Extract the (X, Y) coordinate from the center of the cell holding the provided text.  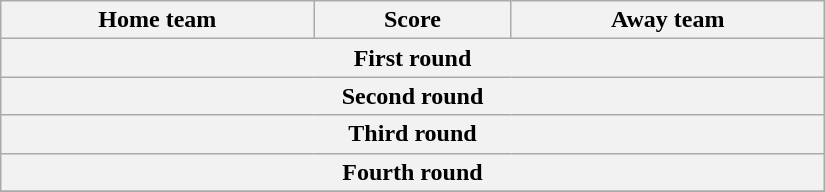
Score (412, 20)
Away team (668, 20)
Home team (158, 20)
Third round (413, 134)
First round (413, 58)
Fourth round (413, 172)
Second round (413, 96)
